Locate the cell with the specified text and output its (x, y) center coordinate. 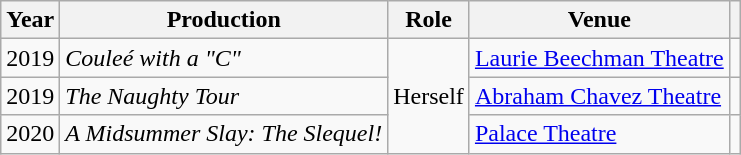
Couleé with a "C" (224, 58)
The Naughty Tour (224, 96)
Venue (599, 20)
2020 (30, 134)
Production (224, 20)
Year (30, 20)
A Midsummer Slay: The Slequel! (224, 134)
Role (429, 20)
Herself (429, 96)
Palace Theatre (599, 134)
Laurie Beechman Theatre (599, 58)
Abraham Chavez Theatre (599, 96)
